Detect which cell encompasses the target text, then output its [x, y] center coordinate. 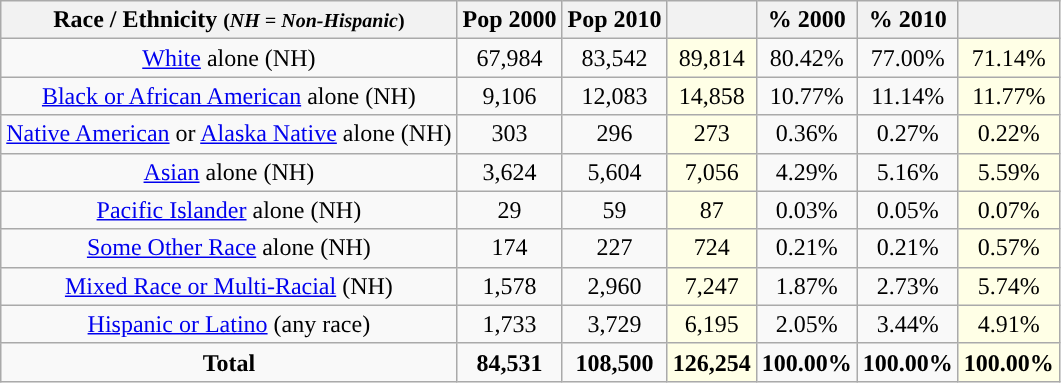
14,858 [712, 96]
6,195 [712, 324]
2,960 [614, 286]
724 [712, 248]
77.00% [908, 58]
87 [712, 210]
Pop 2010 [614, 20]
71.14% [1008, 58]
Native American or Alaska Native alone (NH) [229, 134]
3,729 [614, 324]
126,254 [712, 362]
0.07% [1008, 210]
1.87% [806, 286]
1,578 [510, 286]
10.77% [806, 96]
White alone (NH) [229, 58]
7,247 [712, 286]
Asian alone (NH) [229, 172]
0.05% [908, 210]
% 2010 [908, 20]
83,542 [614, 58]
Race / Ethnicity (NH = Non-Hispanic) [229, 20]
0.22% [1008, 134]
4.91% [1008, 324]
7,056 [712, 172]
84,531 [510, 362]
0.57% [1008, 248]
29 [510, 210]
Pop 2000 [510, 20]
Black or African American alone (NH) [229, 96]
273 [712, 134]
11.14% [908, 96]
59 [614, 210]
89,814 [712, 58]
174 [510, 248]
9,106 [510, 96]
227 [614, 248]
2.73% [908, 286]
12,083 [614, 96]
5.16% [908, 172]
11.77% [1008, 96]
Some Other Race alone (NH) [229, 248]
Hispanic or Latino (any race) [229, 324]
303 [510, 134]
Pacific Islander alone (NH) [229, 210]
2.05% [806, 324]
Mixed Race or Multi-Racial (NH) [229, 286]
% 2000 [806, 20]
5,604 [614, 172]
5.59% [1008, 172]
0.36% [806, 134]
5.74% [1008, 286]
0.03% [806, 210]
1,733 [510, 324]
3.44% [908, 324]
3,624 [510, 172]
4.29% [806, 172]
296 [614, 134]
0.27% [908, 134]
108,500 [614, 362]
Total [229, 362]
67,984 [510, 58]
80.42% [806, 58]
